Provide the (x, y) coordinate of the cell's center where the given text is located.  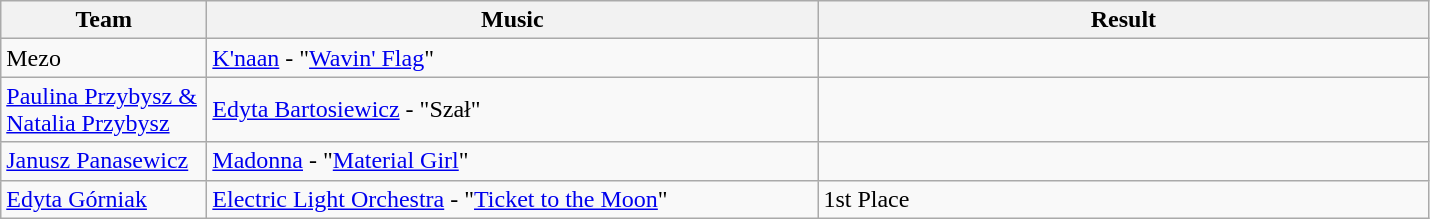
Edyta Bartosiewicz - "Szał" (512, 110)
Edyta Górniak (104, 199)
Music (512, 20)
Paulina Przybysz & Natalia Przybysz (104, 110)
Janusz Panasewicz (104, 161)
Electric Light Orchestra - "Ticket to the Moon" (512, 199)
Mezo (104, 58)
1st Place (1124, 199)
Madonna - "Material Girl" (512, 161)
K'naan - "Wavin' Flag" (512, 58)
Team (104, 20)
Result (1124, 20)
